Return the (X, Y) coordinate for the center point of the cell that contains the specified text.  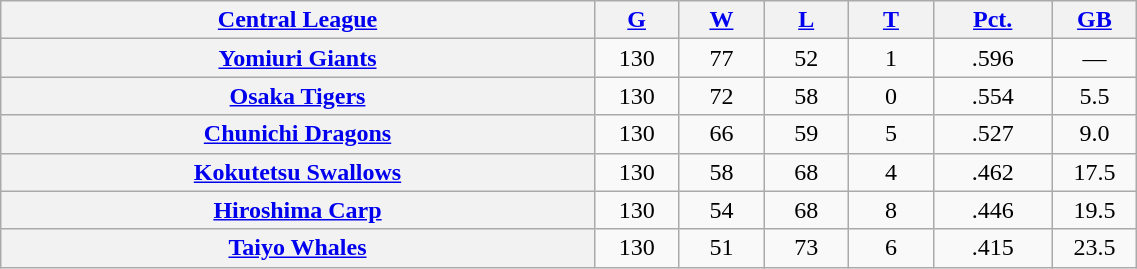
9.0 (1094, 134)
.527 (992, 134)
73 (806, 248)
GB (1094, 20)
59 (806, 134)
51 (722, 248)
Kokutetsu Swallows (298, 172)
4 (892, 172)
W (722, 20)
G (636, 20)
66 (722, 134)
.554 (992, 96)
— (1094, 58)
.415 (992, 248)
.596 (992, 58)
23.5 (1094, 248)
54 (722, 210)
0 (892, 96)
19.5 (1094, 210)
L (806, 20)
77 (722, 58)
1 (892, 58)
Taiyo Whales (298, 248)
Central League (298, 20)
Yomiuri Giants (298, 58)
17.5 (1094, 172)
8 (892, 210)
Osaka Tigers (298, 96)
T (892, 20)
.462 (992, 172)
Hiroshima Carp (298, 210)
6 (892, 248)
5 (892, 134)
Chunichi Dragons (298, 134)
Pct. (992, 20)
72 (722, 96)
52 (806, 58)
5.5 (1094, 96)
.446 (992, 210)
